Output the [x, y] coordinate of the center of the cell containing the given text.  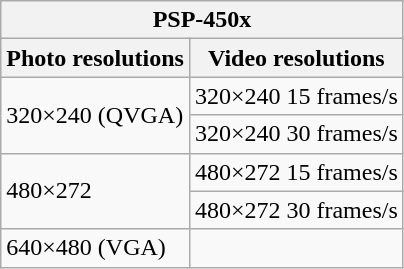
640×480 (VGA) [96, 248]
480×272 15 frames/s [296, 172]
480×272 [96, 191]
320×240 30 frames/s [296, 134]
480×272 30 frames/s [296, 210]
Photo resolutions [96, 58]
Video resolutions [296, 58]
320×240 (QVGA) [96, 115]
PSP-450x [202, 20]
320×240 15 frames/s [296, 96]
